For the text-containing cell, return its midpoint in (X, Y) coordinate format. 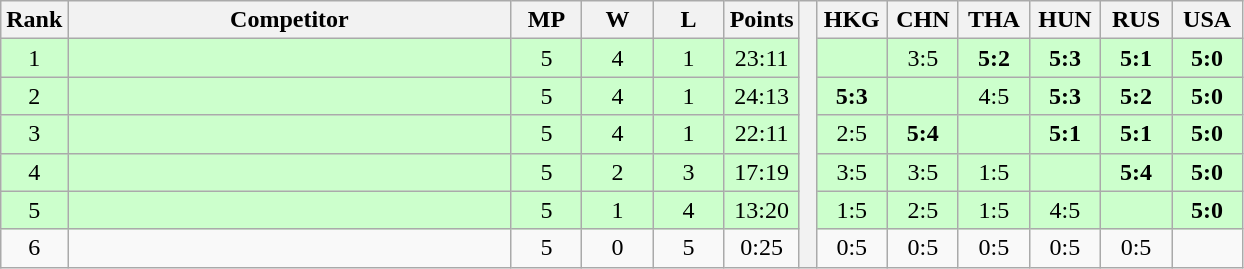
USA (1208, 20)
17:19 (762, 172)
23:11 (762, 58)
RUS (1136, 20)
22:11 (762, 134)
Rank (34, 20)
Competitor (290, 20)
L (688, 20)
HUN (1064, 20)
6 (34, 248)
MP (546, 20)
Points (762, 20)
HKG (852, 20)
24:13 (762, 96)
0 (618, 248)
CHN (922, 20)
W (618, 20)
THA (994, 20)
0:25 (762, 248)
13:20 (762, 210)
